Extract the [X, Y] coordinate from the center of the cell holding the provided text.  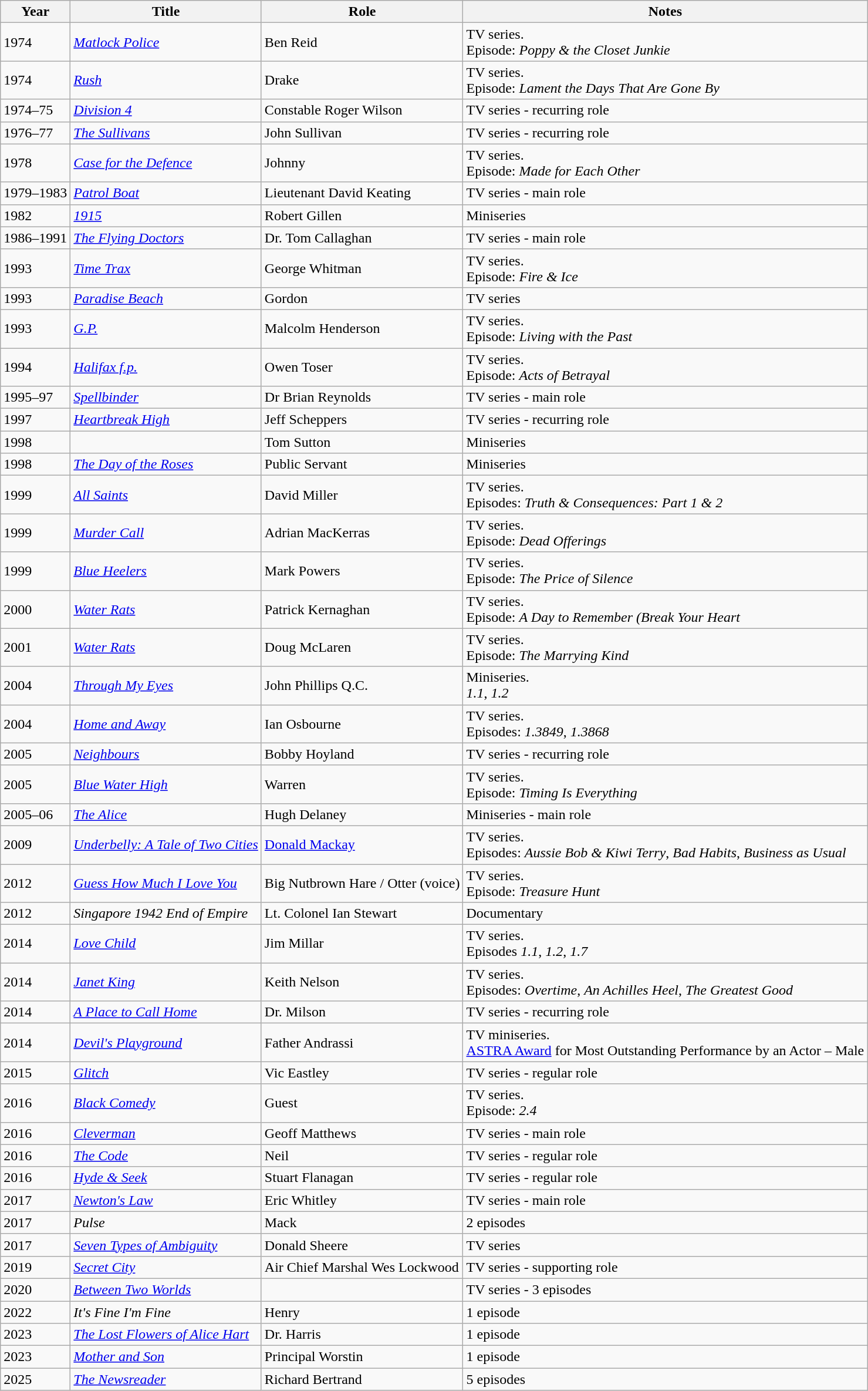
TV series.Episodes 1.1, 1.2, 1.7 [666, 944]
Neighbours [166, 754]
Title [166, 12]
Heartbreak High [166, 420]
2 episodes [666, 1222]
Richard Bertrand [362, 1379]
Mother and Son [166, 1357]
Vic Eastley [362, 1073]
Air Chief Marshal Wes Lockwood [362, 1267]
Spellbinder [166, 398]
John Sullivan [362, 133]
The Lost Flowers of Alice Hart [166, 1335]
2000 [35, 609]
Tom Sutton [362, 442]
The Code [166, 1156]
TV series - 3 episodes [666, 1289]
Keith Nelson [362, 982]
Notes [666, 12]
5 episodes [666, 1379]
Secret City [166, 1267]
Through My Eyes [166, 686]
Blue Heelers [166, 571]
Devil's Playground [166, 1043]
Johnny [362, 163]
Blue Water High [166, 784]
David Miller [362, 494]
Jeff Scheppers [362, 420]
TV series.Episodes: Overtime, An Achilles Heel, The Greatest Good [666, 982]
Bobby Hoyland [362, 754]
2020 [35, 1289]
Matlock Police [166, 42]
Dr. Harris [362, 1335]
The Sullivans [166, 133]
Gordon [362, 298]
Between Two Worlds [166, 1289]
Newton's Law [166, 1200]
2009 [35, 844]
Love Child [166, 944]
George Whitman [362, 268]
The Day of the Roses [166, 464]
Public Servant [362, 464]
Dr. Milson [362, 1012]
Doug McLaren [362, 647]
Cleverman [166, 1133]
Miniseries.1.1, 1.2 [666, 686]
Patrick Kernaghan [362, 609]
It's Fine I'm Fine [166, 1312]
Neil [362, 1156]
1997 [35, 420]
TV series.Episode: A Day to Remember (Break Your Heart [666, 609]
Paradise Beach [166, 298]
Eric Whitley [362, 1200]
Patrol Boat [166, 193]
Role [362, 12]
1974–75 [35, 110]
Owen Toser [362, 366]
Underbelly: A Tale of Two Cities [166, 844]
Big Nutbrown Hare / Otter (voice) [362, 883]
Division 4 [166, 110]
Drake [362, 80]
John Phillips Q.C. [362, 686]
2025 [35, 1379]
TV series.Episode: Living with the Past [666, 329]
Janet King [166, 982]
Jim Millar [362, 944]
2015 [35, 1073]
Guest [362, 1103]
Black Comedy [166, 1103]
The Newsreader [166, 1379]
Mark Powers [362, 571]
Dr. Tom Callaghan [362, 238]
Hugh Delaney [362, 814]
Seven Types of Ambiguity [166, 1245]
1976–77 [35, 133]
1995–97 [35, 398]
Constable Roger Wilson [362, 110]
Stuart Flanagan [362, 1178]
1915 [166, 215]
The Flying Doctors [166, 238]
All Saints [166, 494]
TV miniseries.ASTRA Award for Most Outstanding Performance by an Actor – Male [666, 1043]
TV series.Episode: Dead Offerings [666, 533]
A Place to Call Home [166, 1012]
TV series.Episode: 2.4 [666, 1103]
Singapore 1942 End of Empire [166, 914]
Dr Brian Reynolds [362, 398]
TV series.Episode: Timing Is Everything [666, 784]
Father Andrassi [362, 1043]
TV series.Episodes: Aussie Bob & Kiwi Terry, Bad Habits, Business as Usual [666, 844]
TV series.Episodes: Truth & Consequences: Part 1 & 2 [666, 494]
TV series.Episode: The Price of Silence [666, 571]
1994 [35, 366]
TV series.Episode: Treasure Hunt [666, 883]
Halifax f.p. [166, 366]
The Alice [166, 814]
Documentary [666, 914]
2019 [35, 1267]
Robert Gillen [362, 215]
Home and Away [166, 723]
Miniseries - main role [666, 814]
Case for the Defence [166, 163]
Lieutenant David Keating [362, 193]
Geoff Matthews [362, 1133]
TV series.Episode: The Marrying Kind [666, 647]
Year [35, 12]
2022 [35, 1312]
Rush [166, 80]
Henry [362, 1312]
Hyde & Seek [166, 1178]
TV series - supporting role [666, 1267]
Mack [362, 1222]
G.P. [166, 329]
1978 [35, 163]
Time Trax [166, 268]
Donald Mackay [362, 844]
Ben Reid [362, 42]
2005–06 [35, 814]
Lt. Colonel Ian Stewart [362, 914]
Ian Osbourne [362, 723]
Donald Sheere [362, 1245]
1982 [35, 215]
TV series.Episode: Acts of Betrayal [666, 366]
Warren [362, 784]
2001 [35, 647]
TV series.Episode: Made for Each Other [666, 163]
Principal Worstin [362, 1357]
Adrian MacKerras [362, 533]
Murder Call [166, 533]
Glitch [166, 1073]
TV series.Episode: Lament the Days That Are Gone By [666, 80]
TV series.Episode: Poppy & the Closet Junkie [666, 42]
1986–1991 [35, 238]
Guess How Much I Love You [166, 883]
TV series.Episodes: 1.3849, 1.3868 [666, 723]
TV series.Episode: Fire & Ice [666, 268]
Malcolm Henderson [362, 329]
1979–1983 [35, 193]
Pulse [166, 1222]
